For the text-containing cell, return its midpoint in (x, y) coordinate format. 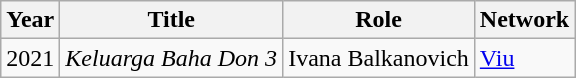
Keluarga Baha Don 3 (172, 58)
Network (524, 20)
2021 (30, 58)
Ivana Balkanovich (379, 58)
Year (30, 20)
Title (172, 20)
Role (379, 20)
Viu (524, 58)
